Find where the given text appears and provide that cell's center as (X, Y) coordinate. 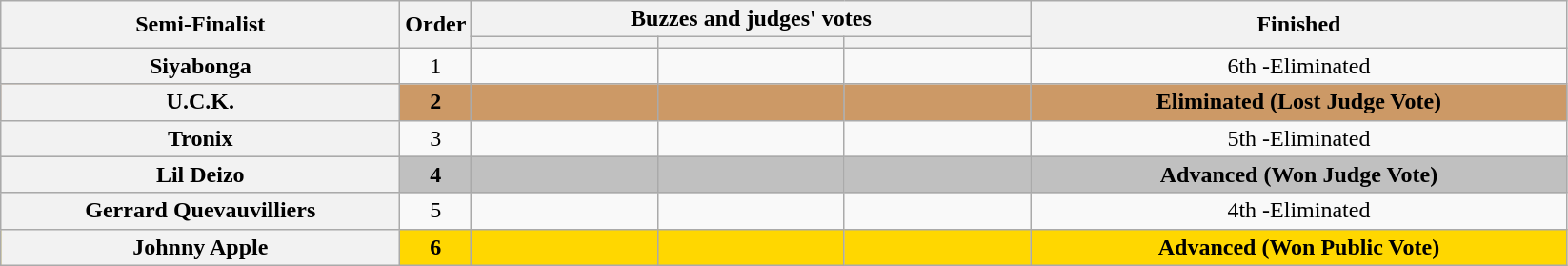
Order (436, 25)
3 (436, 138)
2 (436, 102)
4 (436, 174)
Tronix (200, 138)
Eliminated (Lost Judge Vote) (1299, 102)
Johnny Apple (200, 247)
Gerrard Quevauvilliers (200, 211)
Advanced (Won Public Vote) (1299, 247)
Buzzes and judges' votes (751, 19)
6th -Eliminated (1299, 66)
6 (436, 247)
Finished (1299, 25)
5 (436, 211)
Lil Deizo (200, 174)
Advanced (Won Judge Vote) (1299, 174)
Siyabonga (200, 66)
Semi-Finalist (200, 25)
5th -Eliminated (1299, 138)
4th -Eliminated (1299, 211)
U.C.K. (200, 102)
1 (436, 66)
